From the cell containing the given text, extract its center point as [x, y] coordinate. 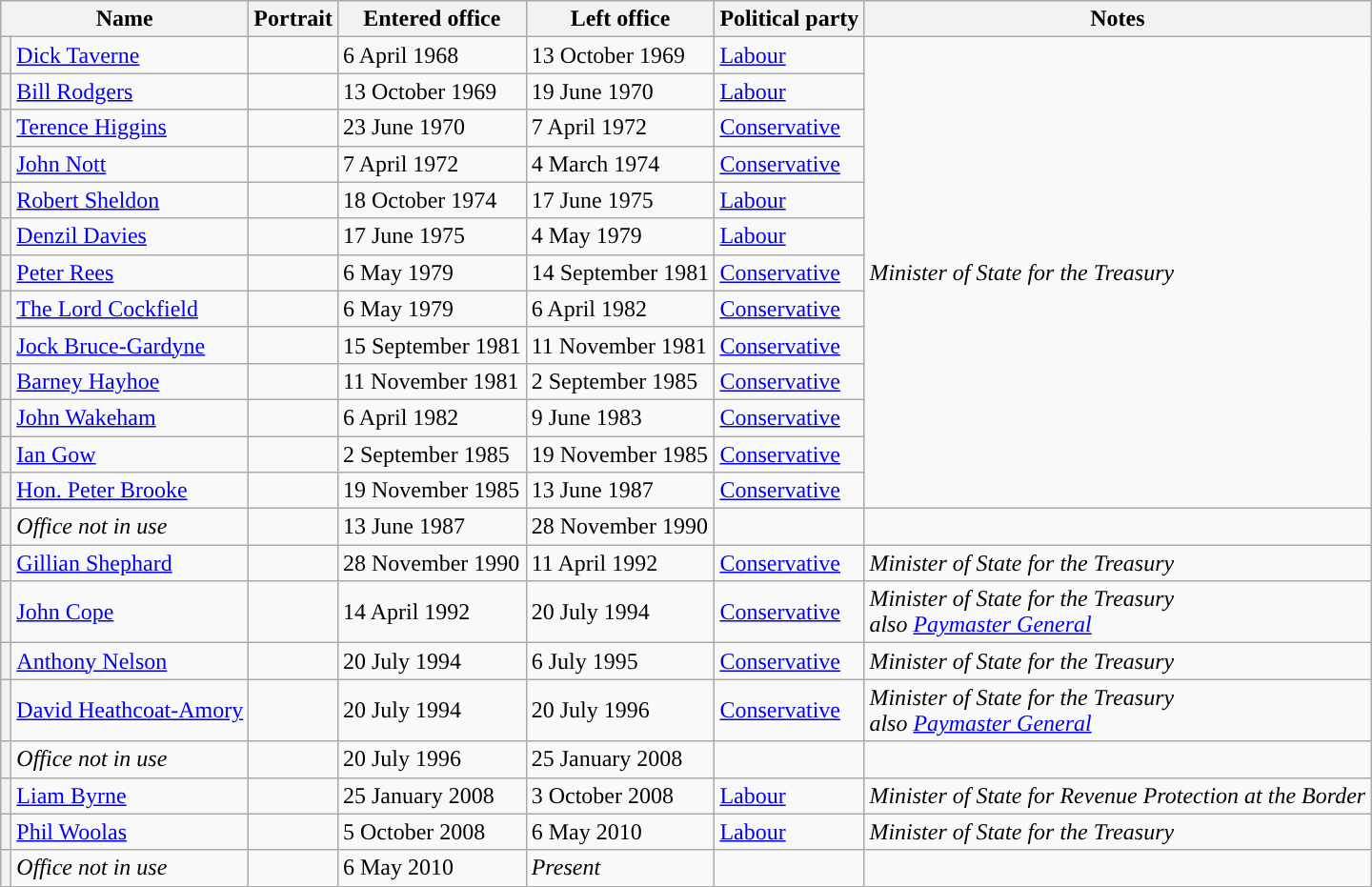
11 April 1992 [620, 563]
Gillian Shephard [130, 563]
John Cope [130, 612]
18 October 1974 [432, 200]
Hon. Peter Brooke [130, 491]
Portrait [293, 19]
5 October 2008 [432, 832]
Barney Hayhoe [130, 381]
6 April 1968 [432, 55]
The Lord Cockfield [130, 309]
4 May 1979 [620, 236]
Entered office [432, 19]
Denzil Davies [130, 236]
Dick Taverne [130, 55]
John Wakeham [130, 417]
Terence Higgins [130, 128]
Present [620, 868]
Jock Bruce-Gardyne [130, 345]
Bill Rodgers [130, 91]
Liam Byrne [130, 796]
3 October 2008 [620, 796]
Name [125, 19]
9 June 1983 [620, 417]
David Heathcoat-Amory [130, 711]
Phil Woolas [130, 832]
Notes [1118, 19]
Minister of State for Revenue Protection at the Border [1118, 796]
23 June 1970 [432, 128]
14 April 1992 [432, 612]
Peter Rees [130, 272]
19 June 1970 [620, 91]
Ian Gow [130, 454]
Left office [620, 19]
Robert Sheldon [130, 200]
John Nott [130, 164]
15 September 1981 [432, 345]
4 March 1974 [620, 164]
6 July 1995 [620, 661]
Political party [789, 19]
Anthony Nelson [130, 661]
14 September 1981 [620, 272]
